For the text-containing cell, return its midpoint in [x, y] coordinate format. 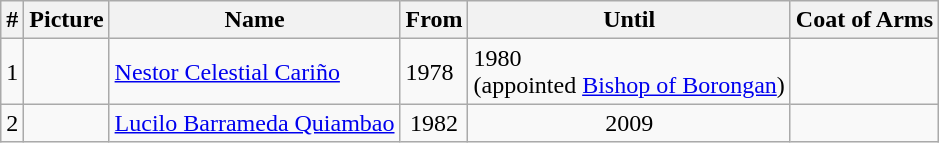
Picture [66, 20]
Name [254, 20]
Coat of Arms [864, 20]
Lucilo Barrameda Quiambao [254, 123]
2 [12, 123]
1980(appointed Bishop of Borongan) [629, 72]
1982 [434, 123]
Nestor Celestial Cariño [254, 72]
# [12, 20]
1 [12, 72]
Until [629, 20]
2009 [629, 123]
From [434, 20]
1978 [434, 72]
